Find where the given text appears and provide that cell's center as [x, y] coordinate. 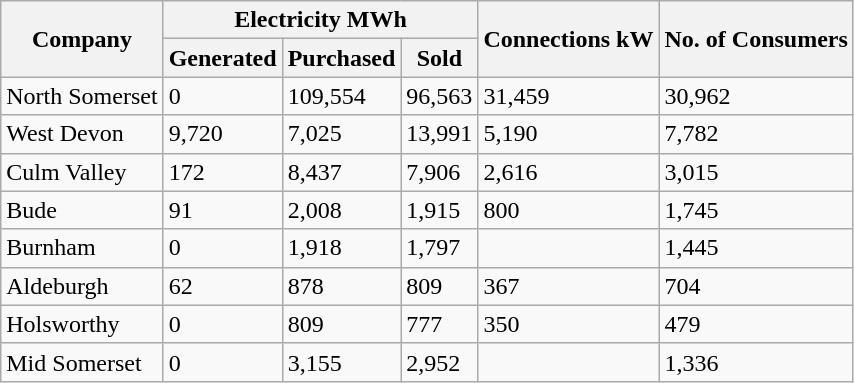
Mid Somerset [82, 362]
West Devon [82, 134]
7,025 [342, 134]
Holsworthy [82, 324]
96,563 [440, 96]
1,445 [756, 248]
7,782 [756, 134]
172 [222, 172]
479 [756, 324]
1,745 [756, 210]
2,952 [440, 362]
8,437 [342, 172]
350 [568, 324]
Company [82, 39]
Bude [82, 210]
Sold [440, 58]
Electricity MWh [320, 20]
Purchased [342, 58]
13,991 [440, 134]
109,554 [342, 96]
3,015 [756, 172]
Aldeburgh [82, 286]
878 [342, 286]
367 [568, 286]
91 [222, 210]
3,155 [342, 362]
1,336 [756, 362]
5,190 [568, 134]
Generated [222, 58]
Burnham [82, 248]
800 [568, 210]
31,459 [568, 96]
9,720 [222, 134]
1,918 [342, 248]
North Somerset [82, 96]
1,797 [440, 248]
704 [756, 286]
No. of Consumers [756, 39]
Culm Valley [82, 172]
7,906 [440, 172]
Connections kW [568, 39]
62 [222, 286]
777 [440, 324]
2,008 [342, 210]
1,915 [440, 210]
30,962 [756, 96]
2,616 [568, 172]
